Scan for the cell matching the given text and deliver its [X, Y] coordinate at center. 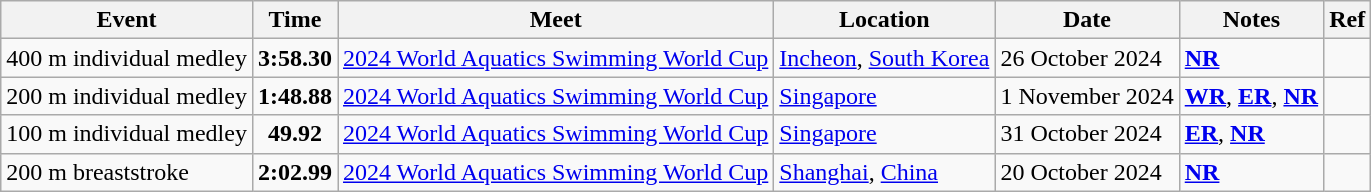
49.92 [294, 134]
31 October 2024 [1087, 134]
WR, ER, NR [1251, 96]
3:58.30 [294, 58]
2:02.99 [294, 172]
Time [294, 20]
26 October 2024 [1087, 58]
400 m individual medley [127, 58]
200 m individual medley [127, 96]
Ref [1348, 20]
Incheon, South Korea [884, 58]
Notes [1251, 20]
Date [1087, 20]
200 m breaststroke [127, 172]
Shanghai, China [884, 172]
20 October 2024 [1087, 172]
1:48.88 [294, 96]
Event [127, 20]
100 m individual medley [127, 134]
Meet [556, 20]
Location [884, 20]
ER, NR [1251, 134]
1 November 2024 [1087, 96]
